Locate the cell with the specified text and output its (x, y) center coordinate. 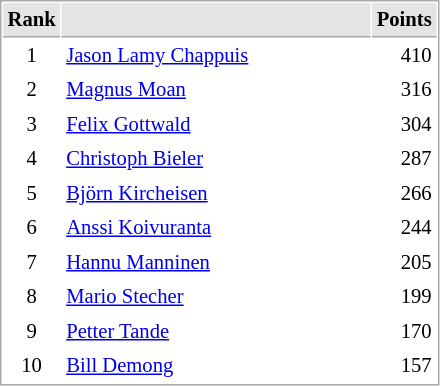
1 (32, 56)
316 (404, 90)
Points (404, 20)
8 (32, 296)
2 (32, 90)
Petter Tande (216, 332)
Anssi Koivuranta (216, 228)
Rank (32, 20)
287 (404, 158)
304 (404, 124)
Hannu Manninen (216, 262)
157 (404, 366)
199 (404, 296)
410 (404, 56)
Christoph Bieler (216, 158)
4 (32, 158)
266 (404, 194)
205 (404, 262)
6 (32, 228)
7 (32, 262)
5 (32, 194)
Bill Demong (216, 366)
Jason Lamy Chappuis (216, 56)
9 (32, 332)
170 (404, 332)
Mario Stecher (216, 296)
Björn Kircheisen (216, 194)
Felix Gottwald (216, 124)
10 (32, 366)
244 (404, 228)
Magnus Moan (216, 90)
3 (32, 124)
